Detect which cell encompasses the target text, then output its [X, Y] center coordinate. 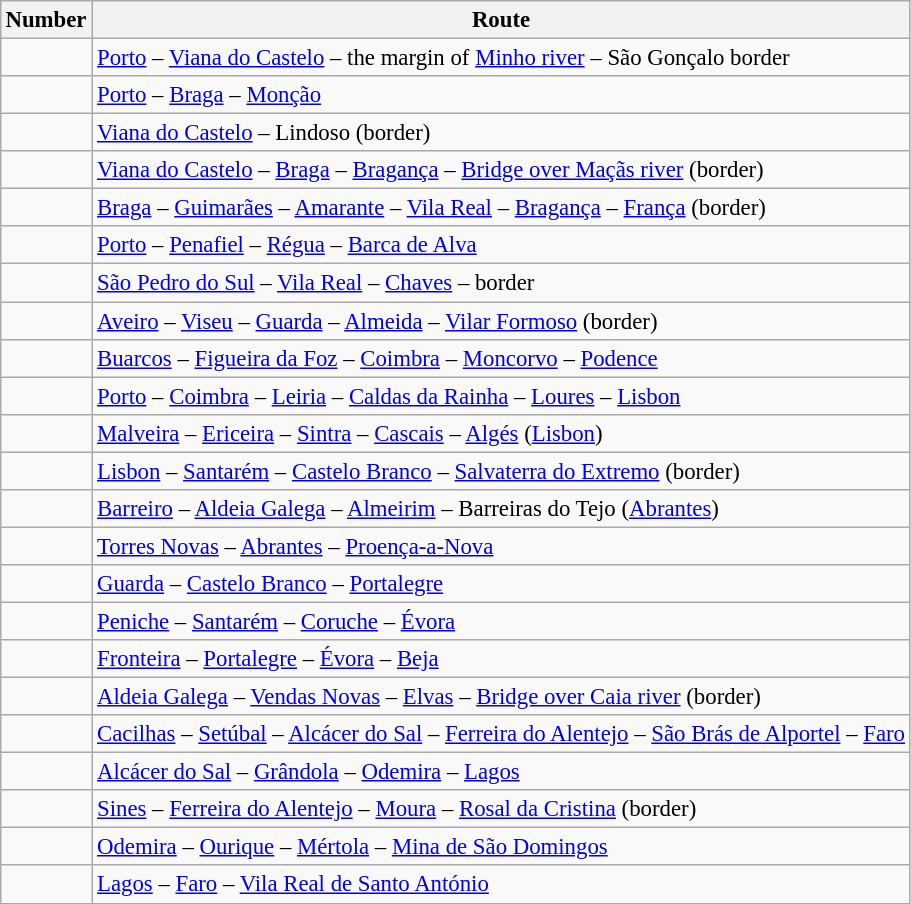
Porto – Coimbra – Leiria – Caldas da Rainha – Loures – Lisbon [502, 396]
São Pedro do Sul – Vila Real – Chaves – border [502, 283]
Number [46, 20]
Guarda – Castelo Branco – Portalegre [502, 584]
Lagos – Faro – Vila Real de Santo António [502, 884]
Aldeia Galega – Vendas Novas – Elvas – Bridge over Caia river (border) [502, 696]
Lisbon – Santarém – Castelo Branco – Salvaterra do Extremo (border) [502, 471]
Viana do Castelo – Braga – Bragança – Bridge over Maçãs river (border) [502, 170]
Porto – Braga – Monção [502, 95]
Porto – Viana do Castelo – the margin of Minho river – São Gonçalo border [502, 57]
Porto – Penafiel – Régua – Barca de Alva [502, 245]
Cacilhas – Setúbal – Alcácer do Sal – Ferreira do Alentejo – São Brás de Alportel – Faro [502, 734]
Fronteira – Portalegre – Évora – Beja [502, 659]
Route [502, 20]
Sines – Ferreira do Alentejo – Moura – Rosal da Cristina (border) [502, 809]
Barreiro – Aldeia Galega – Almeirim – Barreiras do Tejo (Abrantes) [502, 508]
Buarcos – Figueira da Foz – Coimbra – Moncorvo – Podence [502, 358]
Torres Novas – Abrantes – Proença-a-Nova [502, 546]
Viana do Castelo – Lindoso (border) [502, 133]
Aveiro – Viseu – Guarda – Almeida – Vilar Formoso (border) [502, 321]
Odemira – Ourique – Mértola – Mina de São Domingos [502, 847]
Malveira – Ericeira – Sintra – Cascais – Algés (Lisbon) [502, 433]
Braga – Guimarães – Amarante – Vila Real – Bragança – França (border) [502, 208]
Peniche – Santarém – Coruche – Évora [502, 621]
Alcácer do Sal – Grândola – Odemira – Lagos [502, 772]
